For the text-containing cell, return its midpoint in (X, Y) coordinate format. 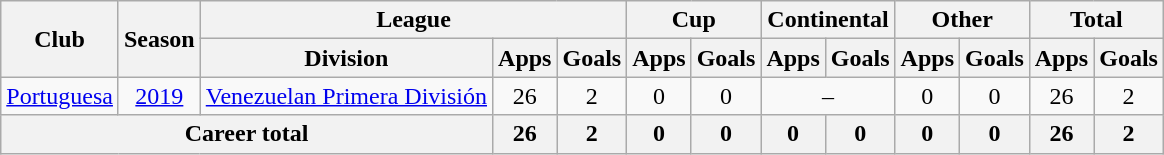
– (828, 96)
Venezuelan Primera División (346, 96)
Division (346, 58)
League (413, 20)
Season (159, 39)
Cup (694, 20)
Total (1096, 20)
Portuguesa (60, 96)
Career total (247, 134)
2019 (159, 96)
Other (962, 20)
Club (60, 39)
Continental (828, 20)
